Locate the cell with the specified text and output its [X, Y] center coordinate. 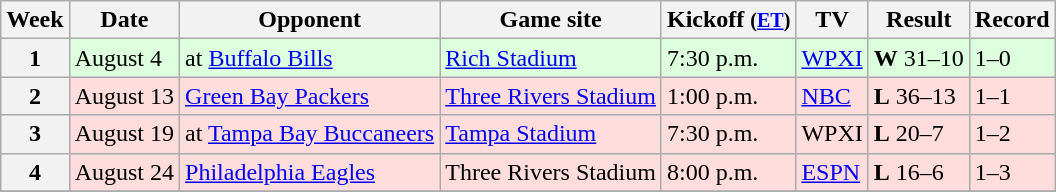
8:00 p.m. [728, 172]
August 13 [124, 96]
August 19 [124, 134]
1–3 [1012, 172]
Philadelphia Eagles [310, 172]
August 24 [124, 172]
1:00 p.m. [728, 96]
Record [1012, 20]
1 [35, 58]
at Tampa Bay Buccaneers [310, 134]
1–2 [1012, 134]
Green Bay Packers [310, 96]
3 [35, 134]
2 [35, 96]
L 16–6 [918, 172]
at Buffalo Bills [310, 58]
4 [35, 172]
Rich Stadium [551, 58]
Opponent [310, 20]
Week [35, 20]
Result [918, 20]
August 4 [124, 58]
1–1 [1012, 96]
Tampa Stadium [551, 134]
NBC [832, 96]
TV [832, 20]
W 31–10 [918, 58]
L 20–7 [918, 134]
L 36–13 [918, 96]
Game site [551, 20]
Date [124, 20]
ESPN [832, 172]
Kickoff (ET) [728, 20]
1–0 [1012, 58]
